Locate the cell with the specified text and output its (x, y) center coordinate. 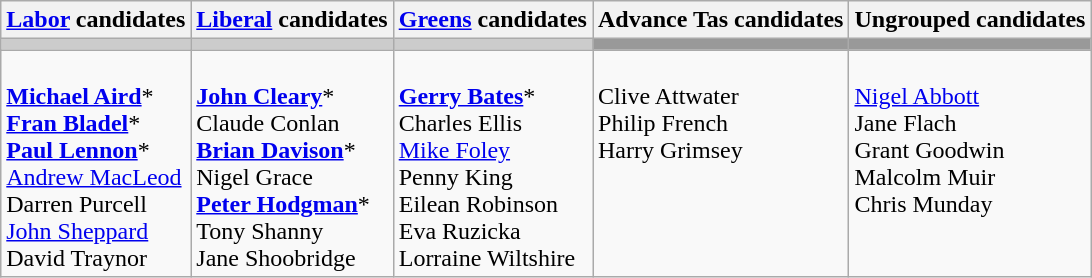
Greens candidates (492, 20)
Liberal candidates (292, 20)
Labor candidates (96, 20)
John Cleary* Claude Conlan Brian Davison* Nigel Grace Peter Hodgman* Tony Shanny Jane Shoobridge (292, 164)
Ungrouped candidates (970, 20)
Michael Aird* Fran Bladel* Paul Lennon* Andrew MacLeod Darren Purcell John Sheppard David Traynor (96, 164)
Advance Tas candidates (720, 20)
Nigel Abbott Jane Flach Grant Goodwin Malcolm Muir Chris Munday (970, 164)
Gerry Bates* Charles Ellis Mike Foley Penny King Eilean Robinson Eva Ruzicka Lorraine Wiltshire (492, 164)
Clive Attwater Philip French Harry Grimsey (720, 164)
